Capture the cell that displays the provided text and extract its (X, Y) central coordinate. 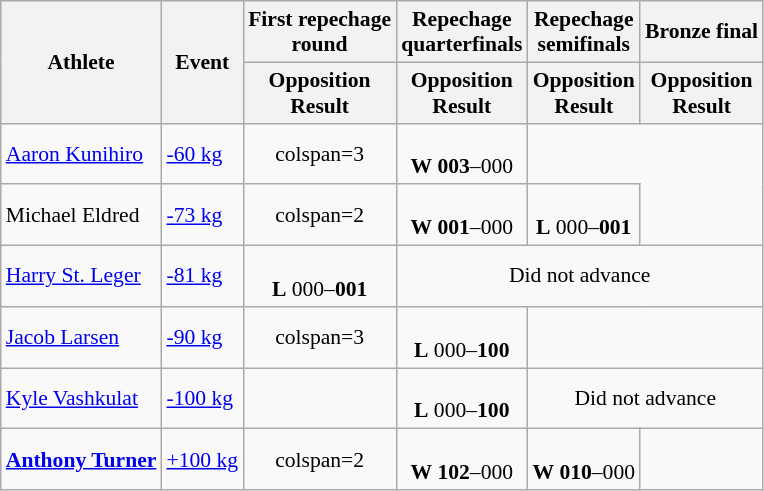
-73 kg (202, 216)
Athlete (82, 62)
-81 kg (202, 276)
Harry St. Leger (82, 276)
-100 kg (202, 398)
Event (202, 62)
W 102–000 (462, 460)
Repechage quarterfinals (462, 32)
W 003–000 (462, 154)
Repechage semifinals (584, 32)
Aaron Kunihiro (82, 154)
First repechage round (320, 32)
-90 kg (202, 338)
-60 kg (202, 154)
Jacob Larsen (82, 338)
W 001–000 (462, 216)
Anthony Turner (82, 460)
W 010–000 (584, 460)
Kyle Vashkulat (82, 398)
+100 kg (202, 460)
Bronze final (702, 32)
Michael Eldred (82, 216)
